Pinpoint the cell where the given text exists, returning its (x, y) midpoint coordinate. 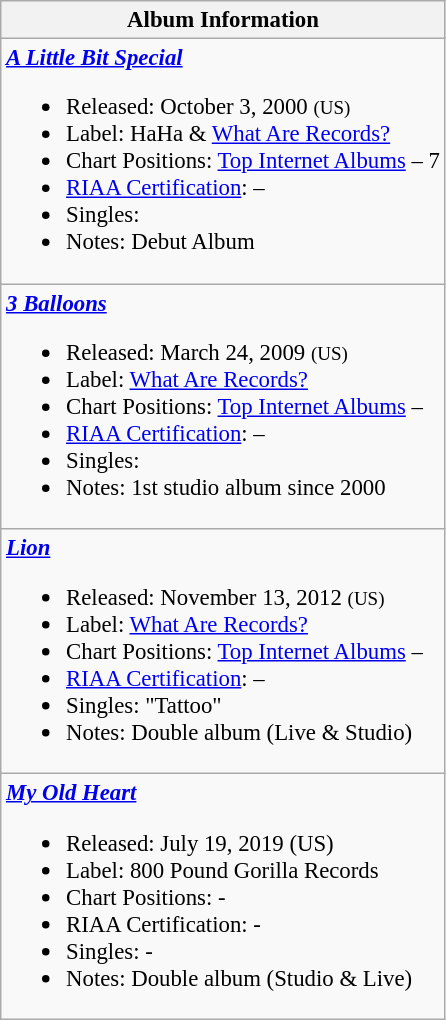
Album Information (223, 20)
